From the cell containing the given text, extract its center point as (x, y) coordinate. 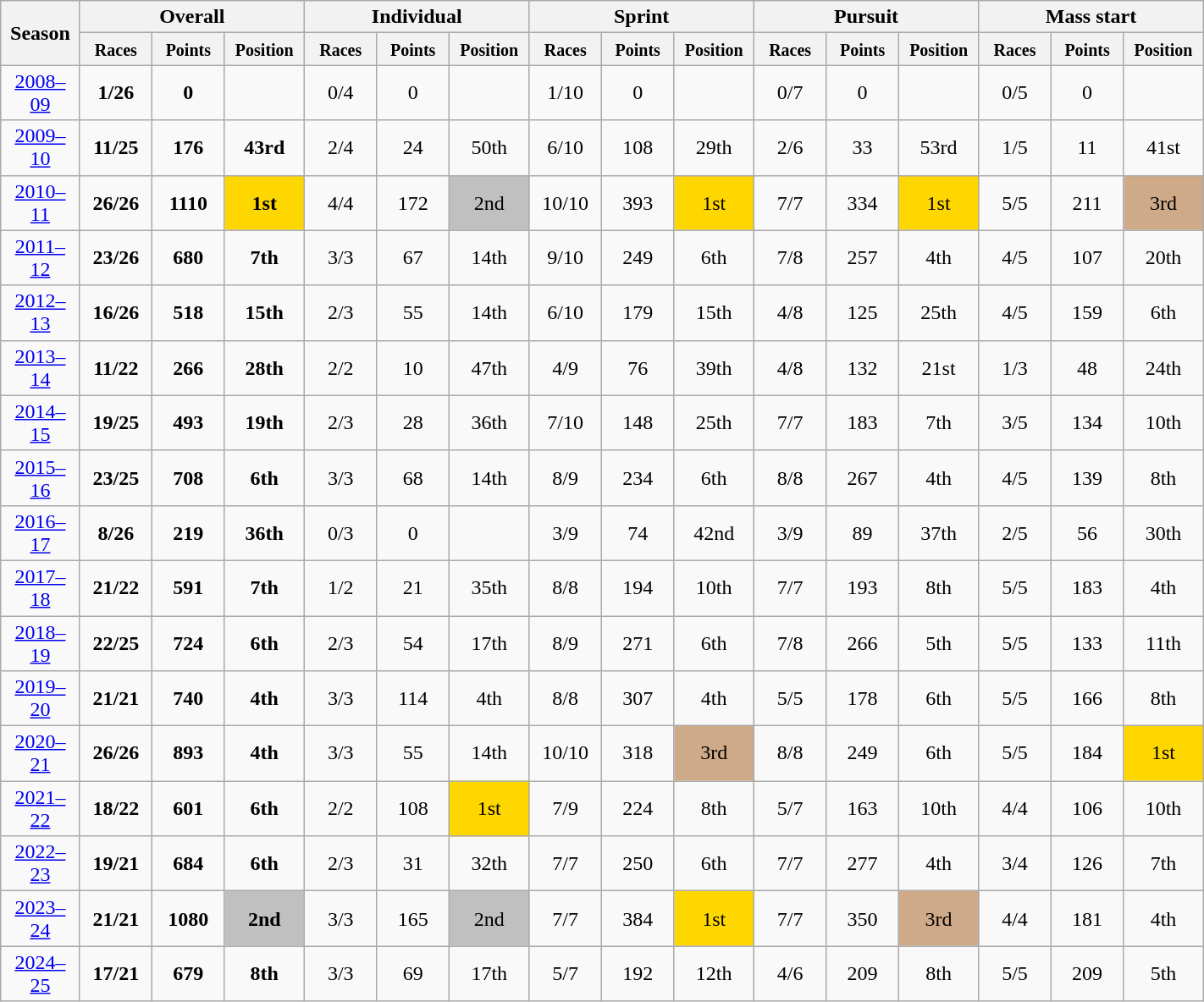
17/21 (116, 973)
1080 (189, 919)
350 (863, 919)
74 (638, 533)
148 (638, 423)
16/26 (116, 313)
591 (189, 587)
267 (863, 477)
106 (1087, 809)
2021–22 (41, 809)
0/4 (341, 93)
Pursuit (865, 17)
20th (1163, 257)
679 (189, 973)
2011–12 (41, 257)
2019–20 (41, 699)
211 (1087, 203)
601 (189, 809)
181 (1087, 919)
163 (863, 809)
19/25 (116, 423)
7/9 (566, 809)
680 (189, 257)
28 (413, 423)
132 (863, 367)
192 (638, 973)
56 (1087, 533)
7/10 (566, 423)
277 (863, 863)
893 (189, 753)
48 (1087, 367)
1/5 (1015, 147)
54 (413, 643)
172 (413, 203)
708 (189, 477)
23/26 (116, 257)
32th (489, 863)
Individual (417, 17)
257 (863, 257)
2012–13 (41, 313)
2024–25 (41, 973)
2016–17 (41, 533)
42nd (714, 533)
11th (1163, 643)
0/5 (1015, 93)
234 (638, 477)
41st (1163, 147)
12th (714, 973)
2/4 (341, 147)
2018–19 (41, 643)
384 (638, 919)
31 (413, 863)
Sprint (642, 17)
2009–10 (41, 147)
179 (638, 313)
307 (638, 699)
29th (714, 147)
184 (1087, 753)
30th (1163, 533)
47th (489, 367)
2/6 (790, 147)
193 (863, 587)
224 (638, 809)
68 (413, 477)
166 (1087, 699)
35th (489, 587)
194 (638, 587)
2022–23 (41, 863)
19th (264, 423)
9/10 (566, 257)
Overall (191, 17)
114 (413, 699)
28th (264, 367)
176 (189, 147)
1/26 (116, 93)
19/21 (116, 863)
8/26 (116, 533)
4/6 (790, 973)
126 (1087, 863)
2020–21 (41, 753)
2017–18 (41, 587)
219 (189, 533)
178 (863, 699)
0/7 (790, 93)
21 (413, 587)
21/22 (116, 587)
43rd (264, 147)
39th (714, 367)
518 (189, 313)
165 (413, 919)
2008–09 (41, 93)
159 (1087, 313)
89 (863, 533)
740 (189, 699)
318 (638, 753)
2013–14 (41, 367)
4/9 (566, 367)
0/3 (341, 533)
1/10 (566, 93)
139 (1087, 477)
37th (938, 533)
21st (938, 367)
724 (189, 643)
24 (413, 147)
393 (638, 203)
11/25 (116, 147)
133 (1087, 643)
250 (638, 863)
24th (1163, 367)
2010–11 (41, 203)
50th (489, 147)
1/2 (341, 587)
Season (41, 33)
Mass start (1091, 17)
3/4 (1015, 863)
107 (1087, 257)
1110 (189, 203)
1/3 (1015, 367)
125 (863, 313)
10 (413, 367)
3/5 (1015, 423)
134 (1087, 423)
67 (413, 257)
2014–15 (41, 423)
2/5 (1015, 533)
2023–24 (41, 919)
493 (189, 423)
22/25 (116, 643)
53rd (938, 147)
18/22 (116, 809)
76 (638, 367)
33 (863, 147)
2015–16 (41, 477)
11 (1087, 147)
11/22 (116, 367)
271 (638, 643)
69 (413, 973)
334 (863, 203)
684 (189, 863)
23/25 (116, 477)
